Scan for the cell matching the given text and deliver its [x, y] coordinate at center. 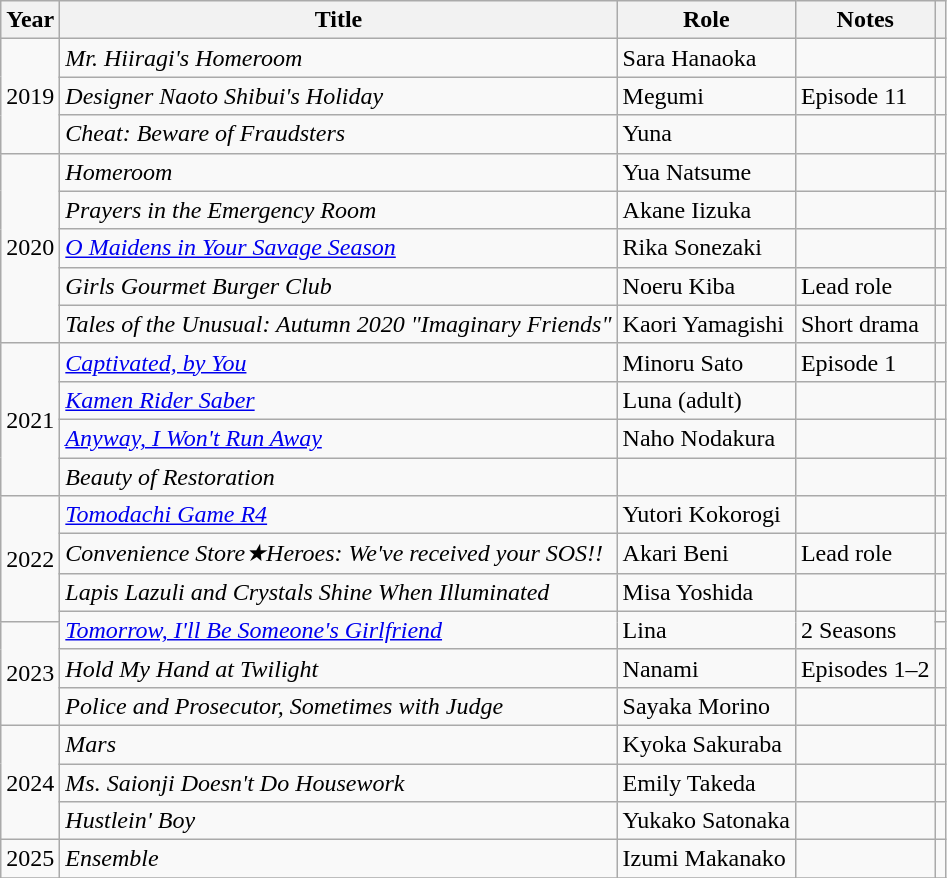
Kyoka Sakuraba [706, 744]
Episode 11 [865, 96]
Yuna [706, 134]
Luna (adult) [706, 400]
Nanami [706, 668]
Convenience Store★Heroes: We've received your SOS!! [338, 554]
Notes [865, 20]
Minoru Sato [706, 362]
Noeru Kiba [706, 286]
2024 [30, 782]
2019 [30, 96]
Designer Naoto Shibui's Holiday [338, 96]
Cheat: Beware of Fraudsters [338, 134]
2 Seasons [865, 630]
2020 [30, 248]
Ensemble [338, 859]
2022 [30, 560]
Tomorrow, I'll Be Someone's Girlfriend [338, 630]
Lapis Lazuli and Crystals Shine When Illuminated [338, 592]
Tales of the Unusual: Autumn 2020 "Imaginary Friends" [338, 324]
Episode 1 [865, 362]
Police and Prosecutor, Sometimes with Judge [338, 706]
Short drama [865, 324]
Emily Takeda [706, 783]
Naho Nodakura [706, 438]
Sayaka Morino [706, 706]
Izumi Makanako [706, 859]
Anyway, I Won't Run Away [338, 438]
Mars [338, 744]
O Maidens in Your Savage Season [338, 248]
Ms. Saionji Doesn't Do Housework [338, 783]
Lina [706, 630]
Misa Yoshida [706, 592]
Role [706, 20]
Yukako Satonaka [706, 821]
Kaori Yamagishi [706, 324]
Episodes 1–2 [865, 668]
Akari Beni [706, 554]
Megumi [706, 96]
2025 [30, 859]
Yua Natsume [706, 172]
Title [338, 20]
2023 [30, 674]
Hold My Hand at Twilight [338, 668]
Kamen Rider Saber [338, 400]
Mr. Hiiragi's Homeroom [338, 58]
2021 [30, 419]
Year [30, 20]
Girls Gourmet Burger Club [338, 286]
Beauty of Restoration [338, 477]
Rika Sonezaki [706, 248]
Tomodachi Game R4 [338, 515]
Sara Hanaoka [706, 58]
Yutori Kokorogi [706, 515]
Homeroom [338, 172]
Akane Iizuka [706, 210]
Captivated, by You [338, 362]
Hustlein' Boy [338, 821]
Prayers in the Emergency Room [338, 210]
